Output the (X, Y) coordinate of the center of the cell containing the given text.  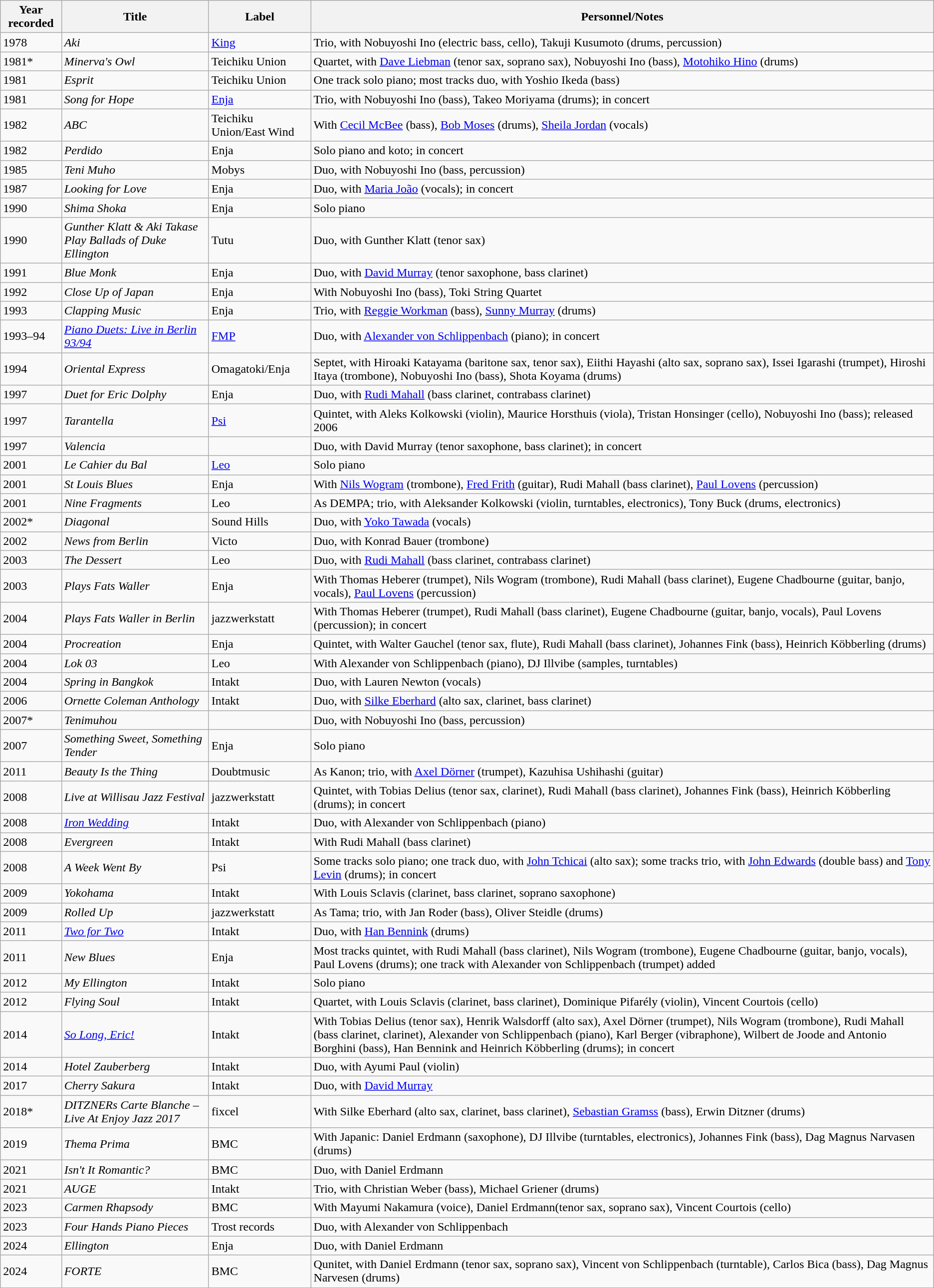
Tutu (259, 240)
fixcel (259, 1112)
Plays Fats Waller in Berlin (135, 618)
Personnel/Notes (622, 17)
Tenimuhou (135, 720)
Evergreen (135, 842)
1987 (31, 189)
Tarantella (135, 420)
As Kanon; trio, with Axel Dörner (trumpet), Kazuhisa Ushihashi (guitar) (622, 772)
Solo piano and koto; in concert (622, 151)
Omagatoki/Enja (259, 369)
Le Cahier du Bal (135, 465)
Duo, with Silke Eberhard (alto sax, clarinet, bass clarinet) (622, 701)
Duo, with David Murray (tenor saxophone, bass clarinet) (622, 272)
With Alexander von Schlippenbach (piano), DJ Illvibe (samples, turntables) (622, 663)
Clapping Music (135, 311)
News from Berlin (135, 541)
With Cecil McBee (bass), Bob Moses (drums), Sheila Jordan (vocals) (622, 125)
Something Sweet, Something Tender (135, 746)
Nine Fragments (135, 503)
1991 (31, 272)
Duet for Eric Dolphy (135, 395)
Thema Prima (135, 1144)
Victo (259, 541)
Valencia (135, 446)
Duo, with Han Bennink (drums) (622, 931)
Piano Duets: Live in Berlin 93/94 (135, 336)
Flying Soul (135, 1002)
Doubtmusic (259, 772)
Teichiku Union/East Wind (259, 125)
FMP (259, 336)
With Nils Wogram (trombone), Fred Frith (guitar), Rudi Mahall (bass clarinet), Paul Lovens (percussion) (622, 484)
Label (259, 17)
Duo, with Konrad Bauer (trombone) (622, 541)
1994 (31, 369)
Year recorded (31, 17)
Duo, with Lauren Newton (vocals) (622, 682)
Shima Shoka (135, 208)
A Week Went By (135, 867)
Ornette Coleman Anthology (135, 701)
Spring in Bangkok (135, 682)
Trost records (259, 1227)
1993–94 (31, 336)
My Ellington (135, 983)
2019 (31, 1144)
Rolled Up (135, 912)
Duo, with Gunther Klatt (tenor sax) (622, 240)
DITZNERs Carte Blanche – Live At Enjoy Jazz 2017 (135, 1112)
One track solo piano; most tracks duo, with Yoshio Ikeda (bass) (622, 80)
1985 (31, 170)
Quintet, with Walter Gauchel (tenor sax, flute), Rudi Mahall (bass clarinet), Johannes Fink (bass), Heinrich Köbberling (drums) (622, 644)
Duo, with Alexander von Schlippenbach (622, 1227)
Trio, with Nobuyoshi Ino (electric bass, cello), Takuji Kusumoto (drums, percussion) (622, 42)
Ellington (135, 1246)
With Japanic: Daniel Erdmann (saxophone), DJ Illvibe (turntables, electronics), Johannes Fink (bass), Dag Magnus Narvasen (drums) (622, 1144)
Hotel Zauberberg (135, 1067)
2017 (31, 1086)
Quintet, with Tobias Delius (tenor sax, clarinet), Rudi Mahall (bass clarinet), Johannes Fink (bass), Heinrich Köbberling (drums); in concert (622, 797)
Esprit (135, 80)
Mobys (259, 170)
Isn't It Romantic? (135, 1170)
Cherry Sakura (135, 1086)
Procreation (135, 644)
Trio, with Reggie Workman (bass), Sunny Murray (drums) (622, 311)
FORTE (135, 1272)
Teni Muho (135, 170)
Aki (135, 42)
2007* (31, 720)
Diagonal (135, 522)
Four Hands Piano Pieces (135, 1227)
Title (135, 17)
New Blues (135, 957)
Iron Wedding (135, 823)
Lok 03 (135, 663)
1992 (31, 292)
Two for Two (135, 931)
Song for Hope (135, 99)
King (259, 42)
Yokohama (135, 893)
Duo, with Maria João (vocals); in concert (622, 189)
Perdido (135, 151)
2006 (31, 701)
Looking for Love (135, 189)
Oriental Express (135, 369)
With Thomas Heberer (trumpet), Rudi Mahall (bass clarinet), Eugene Chadbourne (guitar, banjo, vocals), Paul Lovens (percussion); in concert (622, 618)
Duo, with David Murray (622, 1086)
With Nobuyoshi Ino (bass), Toki String Quartet (622, 292)
Live at Willisau Jazz Festival (135, 797)
1993 (31, 311)
Trio, with Nobuyoshi Ino (bass), Takeo Moriyama (drums); in concert (622, 99)
Plays Fats Waller (135, 586)
As DEMPA; trio, with Aleksander Kolkowski (violin, turntables, electronics), Tony Buck (drums, electronics) (622, 503)
Duo, with Alexander von Schlippenbach (piano) (622, 823)
Sound Hills (259, 522)
St Louis Blues (135, 484)
Quintet, with Aleks Kolkowski (violin), Maurice Horsthuis (viola), Tristan Honsinger (cello), Nobuyoshi Ino (bass); released 2006 (622, 420)
Beauty Is the Thing (135, 772)
Trio, with Christian Weber (bass), Michael Griener (drums) (622, 1189)
2002 (31, 541)
Qunitet, with Daniel Erdmann (tenor sax, soprano sax), Vincent von Schlippenbach (turntable), Carlos Bica (bass), Dag Magnus Narvesen (drums) (622, 1272)
2018* (31, 1112)
Quartet, with Louis Sclavis (clarinet, bass clarinet), Dominique Pifarély (violin), Vincent Courtois (cello) (622, 1002)
AUGE (135, 1189)
Quartet, with Dave Liebman (tenor sax, soprano sax), Nobuyoshi Ino (bass), Motohiko Hino (drums) (622, 61)
Duo, with David Murray (tenor saxophone, bass clarinet); in concert (622, 446)
With Mayumi Nakamura (voice), Daniel Erdmann(tenor sax, soprano sax), Vincent Courtois (cello) (622, 1208)
With Louis Sclavis (clarinet, bass clarinet, soprano saxophone) (622, 893)
Gunther Klatt & Aki Takase Play Ballads of Duke Ellington (135, 240)
2007 (31, 746)
Duo, with Ayumi Paul (violin) (622, 1067)
Blue Monk (135, 272)
Duo, with Alexander von Schlippenbach (piano); in concert (622, 336)
Duo, with Yoko Tawada (vocals) (622, 522)
Close Up of Japan (135, 292)
Carmen Rhapsody (135, 1208)
Minerva's Owl (135, 61)
ABC (135, 125)
With Silke Eberhard (alto sax, clarinet, bass clarinet), Sebastian Gramss (bass), Erwin Ditzner (drums) (622, 1112)
2002* (31, 522)
As Tama; trio, with Jan Roder (bass), Oliver Steidle (drums) (622, 912)
With Rudi Mahall (bass clarinet) (622, 842)
The Dessert (135, 560)
1981* (31, 61)
So Long, Eric! (135, 1034)
1978 (31, 42)
